Output the [X, Y] coordinate of the center of the cell containing the given text.  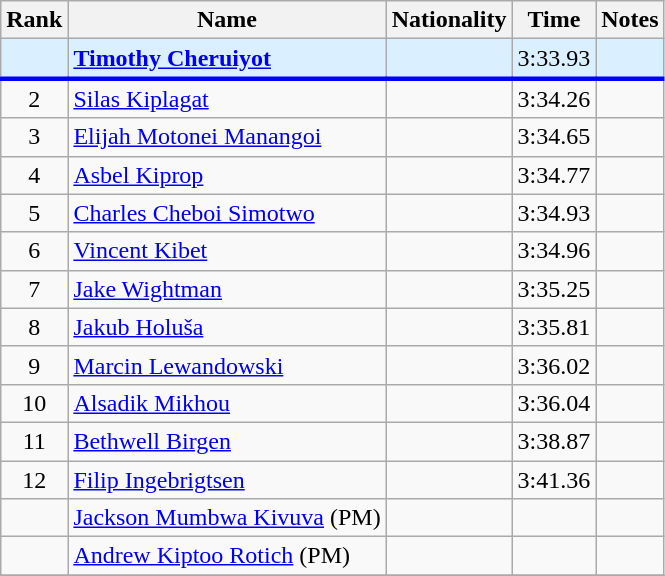
Silas Kiplagat [227, 98]
5 [34, 213]
11 [34, 441]
3:35.81 [554, 327]
3:38.87 [554, 441]
3:41.36 [554, 479]
6 [34, 251]
3:34.77 [554, 175]
8 [34, 327]
Bethwell Birgen [227, 441]
Charles Cheboi Simotwo [227, 213]
4 [34, 175]
7 [34, 289]
3:36.02 [554, 365]
Notes [630, 20]
Elijah Motonei Manangoi [227, 137]
Vincent Kibet [227, 251]
Asbel Kiprop [227, 175]
10 [34, 403]
Rank [34, 20]
Andrew Kiptoo Rotich (PM) [227, 556]
3:34.96 [554, 251]
Timothy Cheruiyot [227, 59]
2 [34, 98]
Jackson Mumbwa Kivuva (PM) [227, 518]
12 [34, 479]
Name [227, 20]
9 [34, 365]
Marcin Lewandowski [227, 365]
3 [34, 137]
3:35.25 [554, 289]
Jakub Holuša [227, 327]
Filip Ingebrigtsen [227, 479]
3:34.65 [554, 137]
3:34.93 [554, 213]
Jake Wightman [227, 289]
3:36.04 [554, 403]
Nationality [449, 20]
3:34.26 [554, 98]
Alsadik Mikhou [227, 403]
Time [554, 20]
3:33.93 [554, 59]
